For the text-containing cell, return its midpoint in (x, y) coordinate format. 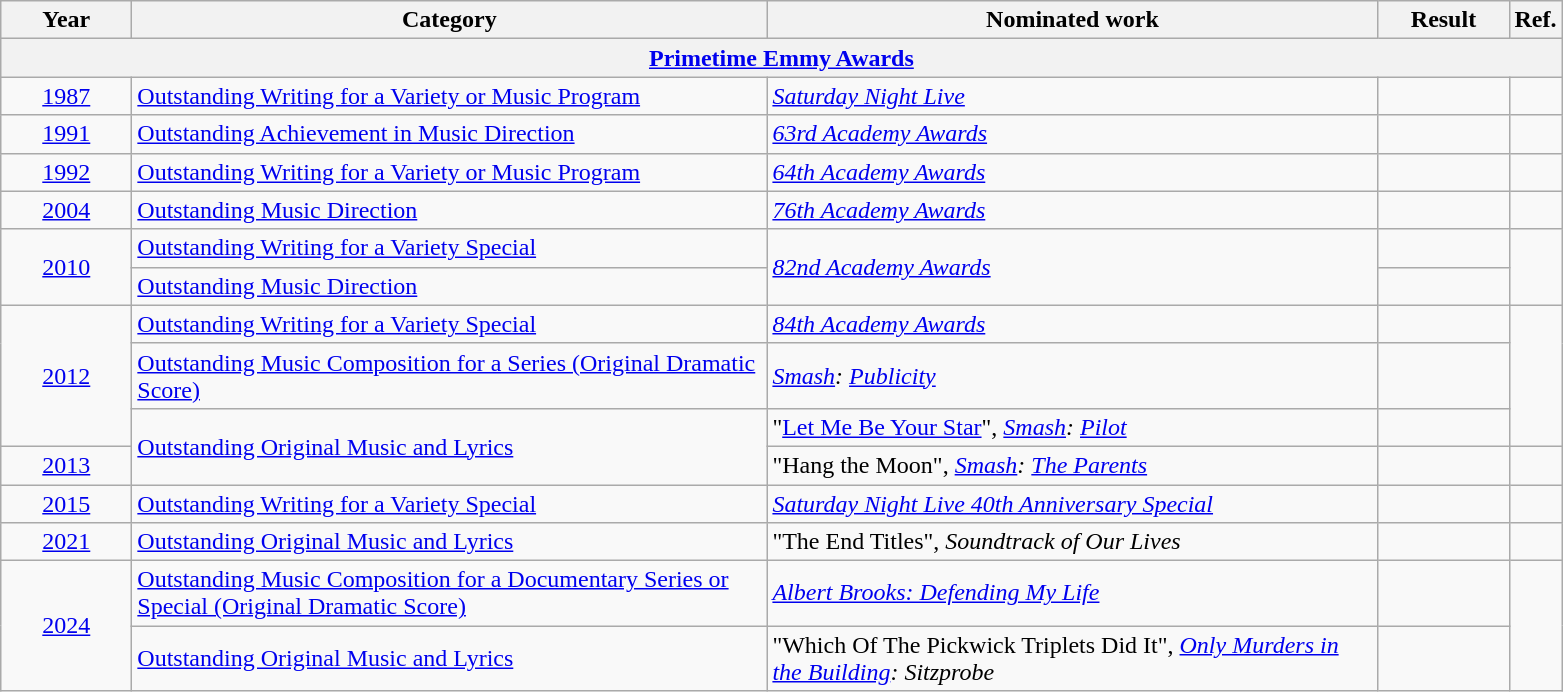
76th Academy Awards (1072, 210)
1991 (66, 134)
Albert Brooks: Defending My Life (1072, 594)
2012 (66, 376)
Year (66, 20)
2021 (66, 542)
Ref. (1536, 20)
Saturday Night Live 40th Anniversary Special (1072, 503)
2013 (66, 465)
82nd Academy Awards (1072, 267)
"Hang the Moon", Smash: The Parents (1072, 465)
2015 (66, 503)
1992 (66, 172)
Outstanding Music Composition for a Series (Original Dramatic Score) (450, 376)
Nominated work (1072, 20)
84th Academy Awards (1072, 324)
"Let Me Be Your Star", Smash: Pilot (1072, 427)
2004 (66, 210)
2010 (66, 267)
Smash: Publicity (1072, 376)
"Which Of The Pickwick Triplets Did It", Only Murders in the Building: Sitzprobe (1072, 658)
Category (450, 20)
Saturday Night Live (1072, 96)
Outstanding Achievement in Music Direction (450, 134)
63rd Academy Awards (1072, 134)
1987 (66, 96)
2024 (66, 626)
Outstanding Music Composition for a Documentary Series or Special (Original Dramatic Score) (450, 594)
64th Academy Awards (1072, 172)
Result (1444, 20)
"The End Titles", Soundtrack of Our Lives (1072, 542)
Primetime Emmy Awards (782, 58)
